Search for the cell housing the specified text and yield its [x, y] center coordinate. 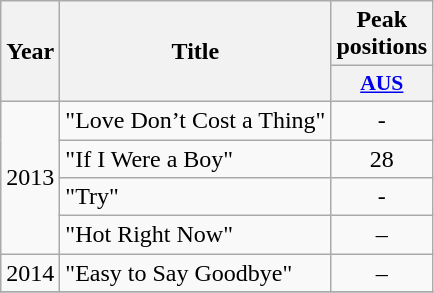
2013 [30, 177]
"If I Were a Boy" [196, 159]
Peak positions [382, 34]
2014 [30, 273]
28 [382, 159]
AUS [382, 84]
Title [196, 52]
"Easy to Say Goodbye" [196, 273]
"Try" [196, 197]
"Love Don’t Cost a Thing" [196, 120]
Year [30, 52]
"Hot Right Now" [196, 235]
